Return the (x, y) coordinate for the center point of the cell that contains the specified text.  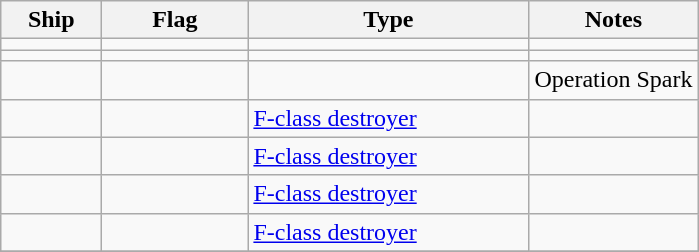
Operation Spark (614, 80)
Type (388, 20)
Flag (175, 20)
Ship (52, 20)
Notes (614, 20)
